Identify which cell holds the provided text, then report its [x, y] central coordinate. 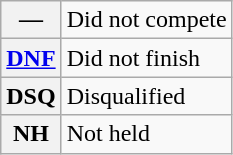
DSQ [31, 96]
Disqualified [146, 96]
DNF [31, 58]
Not held [146, 134]
Did not compete [146, 20]
— [31, 20]
Did not finish [146, 58]
NH [31, 134]
